Provide the (x, y) coordinate of the cell's center where the given text is located.  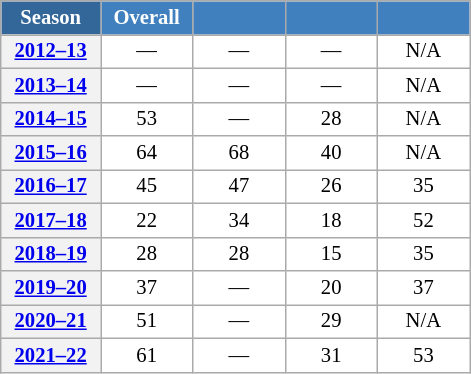
61 (146, 355)
52 (423, 220)
34 (239, 220)
18 (331, 220)
Season (51, 17)
15 (331, 254)
2014–15 (51, 119)
29 (331, 321)
2012–13 (51, 51)
2015–16 (51, 153)
2018–19 (51, 254)
22 (146, 220)
64 (146, 153)
2016–17 (51, 186)
40 (331, 153)
26 (331, 186)
2021–22 (51, 355)
47 (239, 186)
20 (331, 287)
51 (146, 321)
2013–14 (51, 85)
45 (146, 186)
2019–20 (51, 287)
Overall (146, 17)
31 (331, 355)
68 (239, 153)
2017–18 (51, 220)
2020–21 (51, 321)
